Search for the cell housing the specified text and yield its [x, y] center coordinate. 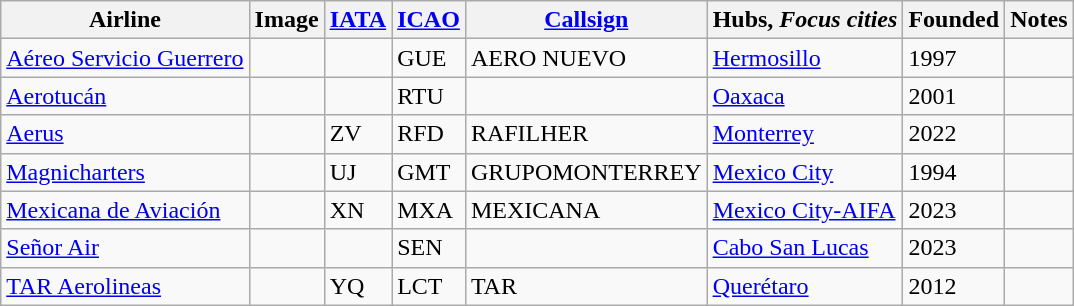
Señor Air [125, 248]
TAR [586, 286]
ICAO [429, 20]
Hubs, Focus cities [805, 20]
2012 [954, 286]
IATA [358, 20]
Querétaro [805, 286]
SEN [429, 248]
Mexico City-AIFA [805, 210]
Callsign [586, 20]
2022 [954, 134]
1994 [954, 172]
UJ [358, 172]
1997 [954, 58]
Aerotucán [125, 96]
Monterrey [805, 134]
Oaxaca [805, 96]
TAR Aerolineas [125, 286]
Airline [125, 20]
Founded [954, 20]
Hermosillo [805, 58]
MXA [429, 210]
Notes [1039, 20]
GRUPOMONTERREY [586, 172]
AERO NUEVO [586, 58]
YQ [358, 286]
Mexico City [805, 172]
MEXICANA [586, 210]
Image [286, 20]
Aéreo Servicio Guerrero [125, 58]
Mexicana de Aviación [125, 210]
GMT [429, 172]
Aerus [125, 134]
XN [358, 210]
GUE [429, 58]
Cabo San Lucas [805, 248]
Magnicharters [125, 172]
ZV [358, 134]
RFD [429, 134]
2001 [954, 96]
RTU [429, 96]
LCT [429, 286]
RAFILHER [586, 134]
